Return the [X, Y] coordinate for the center point of the cell that contains the specified text.  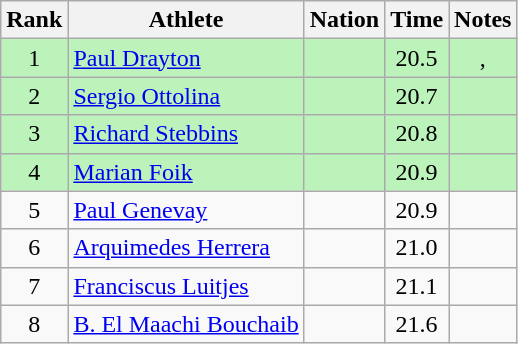
6 [34, 248]
1 [34, 58]
Franciscus Luitjes [186, 286]
Notes [483, 20]
B. El Maachi Bouchaib [186, 324]
7 [34, 286]
20.7 [417, 96]
Sergio Ottolina [186, 96]
2 [34, 96]
5 [34, 210]
Richard Stebbins [186, 134]
Paul Drayton [186, 58]
4 [34, 172]
21.1 [417, 286]
Rank [34, 20]
, [483, 58]
20.8 [417, 134]
8 [34, 324]
21.6 [417, 324]
20.5 [417, 58]
21.0 [417, 248]
Time [417, 20]
Arquimedes Herrera [186, 248]
Nation [344, 20]
3 [34, 134]
Athlete [186, 20]
Paul Genevay [186, 210]
Marian Foik [186, 172]
